Locate the cell with the specified text and output its [X, Y] center coordinate. 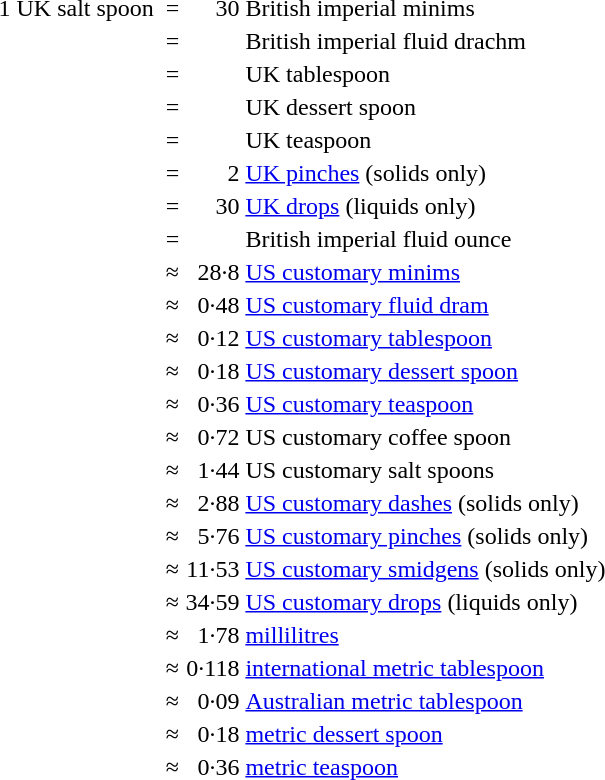
28·8 [212, 272]
0·118 [212, 668]
0·36 [212, 404]
0·48 [212, 305]
2·88 [212, 503]
0·72 [212, 437]
2 [212, 173]
1·78 [212, 635]
0·09 [212, 701]
11·53 [212, 569]
1·44 [212, 470]
5·76 [212, 536]
34·59 [212, 602]
30 [212, 206]
0·12 [212, 338]
